For the text-containing cell, return its midpoint in [X, Y] coordinate format. 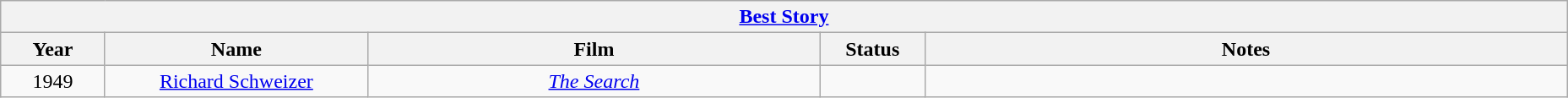
1949 [53, 81]
Year [53, 49]
The Search [594, 81]
Status [872, 49]
Richard Schweizer [236, 81]
Notes [1246, 49]
Film [594, 49]
Name [236, 49]
Best Story [784, 17]
